Search for the cell housing the specified text and yield its (x, y) center coordinate. 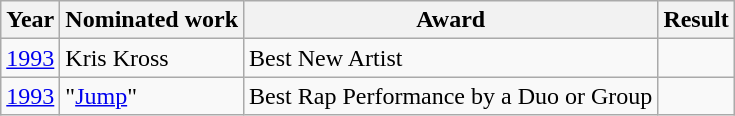
Nominated work (152, 20)
Result (696, 20)
"Jump" (152, 96)
Year (30, 20)
Award (451, 20)
Best Rap Performance by a Duo or Group (451, 96)
Kris Kross (152, 58)
Best New Artist (451, 58)
